Determine the (X, Y) coordinate at the center of the cell enclosing the given text.  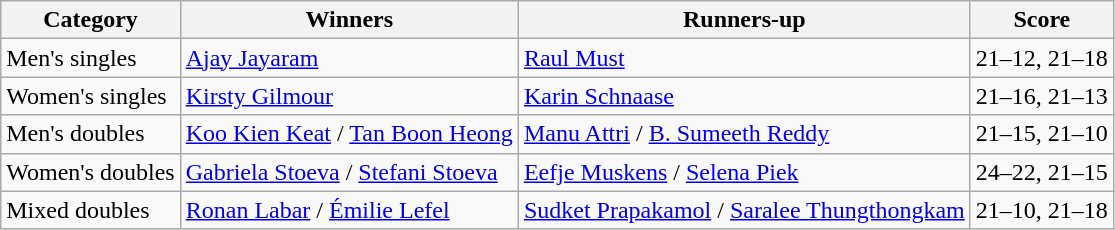
24–22, 21–15 (1042, 172)
Ronan Labar / Émilie Lefel (349, 210)
Eefje Muskens / Selena Piek (744, 172)
Women's doubles (90, 172)
Score (1042, 20)
Runners-up (744, 20)
Raul Must (744, 58)
Ajay Jayaram (349, 58)
21–16, 21–13 (1042, 96)
21–12, 21–18 (1042, 58)
Karin Schnaase (744, 96)
21–15, 21–10 (1042, 134)
Category (90, 20)
Men's doubles (90, 134)
Mixed doubles (90, 210)
Sudket Prapakamol / Saralee Thungthongkam (744, 210)
Gabriela Stoeva / Stefani Stoeva (349, 172)
Women's singles (90, 96)
Men's singles (90, 58)
Manu Attri / B. Sumeeth Reddy (744, 134)
Winners (349, 20)
Koo Kien Keat / Tan Boon Heong (349, 134)
Kirsty Gilmour (349, 96)
21–10, 21–18 (1042, 210)
